Output the [X, Y] coordinate of the center of the cell containing the given text.  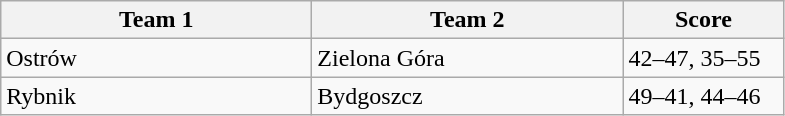
Score [704, 20]
Team 1 [156, 20]
Bydgoszcz [468, 96]
49–41, 44–46 [704, 96]
42–47, 35–55 [704, 58]
Team 2 [468, 20]
Zielona Góra [468, 58]
Ostrów [156, 58]
Rybnik [156, 96]
